Detect which cell encompasses the target text, then output its (x, y) center coordinate. 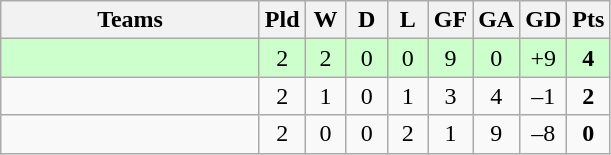
+9 (544, 58)
Teams (130, 20)
L (408, 20)
Pts (588, 20)
W (326, 20)
GA (496, 20)
–8 (544, 134)
GD (544, 20)
Pld (282, 20)
–1 (544, 96)
GF (450, 20)
3 (450, 96)
D (366, 20)
